Return (x, y) of the center of cell containing provided text 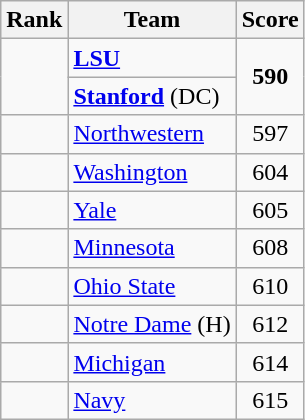
Navy (152, 400)
597 (270, 134)
Michigan (152, 362)
Yale (152, 210)
Rank (34, 20)
614 (270, 362)
604 (270, 172)
Ohio State (152, 286)
Minnesota (152, 248)
612 (270, 324)
605 (270, 210)
Notre Dame (H) (152, 324)
Northwestern (152, 134)
590 (270, 77)
615 (270, 400)
608 (270, 248)
LSU (152, 58)
610 (270, 286)
Stanford (DC) (152, 96)
Score (270, 20)
Team (152, 20)
Washington (152, 172)
